Determine the [x, y] coordinate at the center of the cell enclosing the given text.  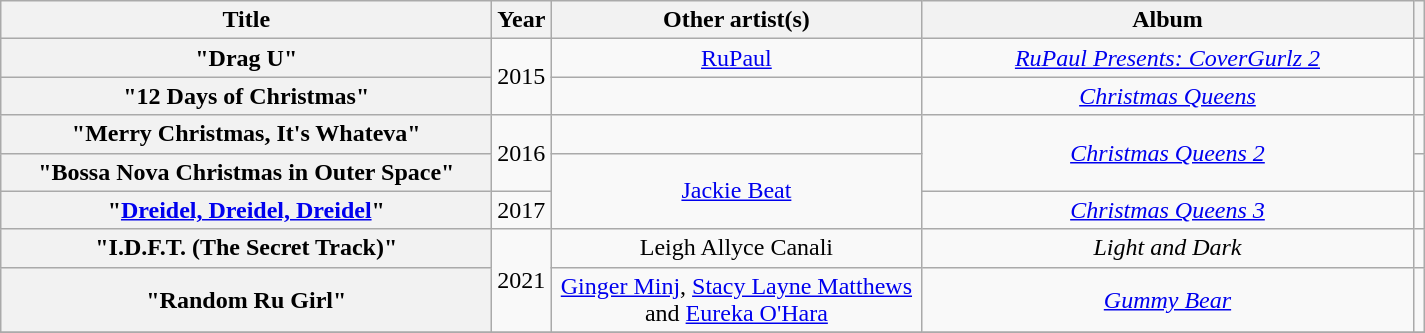
Album [1168, 20]
"Merry Christmas, It's Whateva" [246, 134]
Title [246, 20]
2021 [522, 280]
"Bossa Nova Christmas in Outer Space" [246, 172]
Christmas Queens 3 [1168, 210]
RuPaul [736, 58]
"Random Ru Girl" [246, 300]
Ginger Minj, Stacy Layne Matthews and Eureka O'Hara [736, 300]
2015 [522, 77]
Year [522, 20]
2017 [522, 210]
Jackie Beat [736, 191]
Leigh Allyce Canali [736, 248]
Christmas Queens 2 [1168, 153]
"Dreidel, Dreidel, Dreidel" [246, 210]
2016 [522, 153]
"Drag U" [246, 58]
"12 Days of Christmas" [246, 96]
Light and Dark [1168, 248]
RuPaul Presents: CoverGurlz 2 [1168, 58]
"I.D.F.T. (The Secret Track)" [246, 248]
Christmas Queens [1168, 96]
Gummy Bear [1168, 300]
Other artist(s) [736, 20]
